Pinpoint the cell where the given text exists, returning its [X, Y] midpoint coordinate. 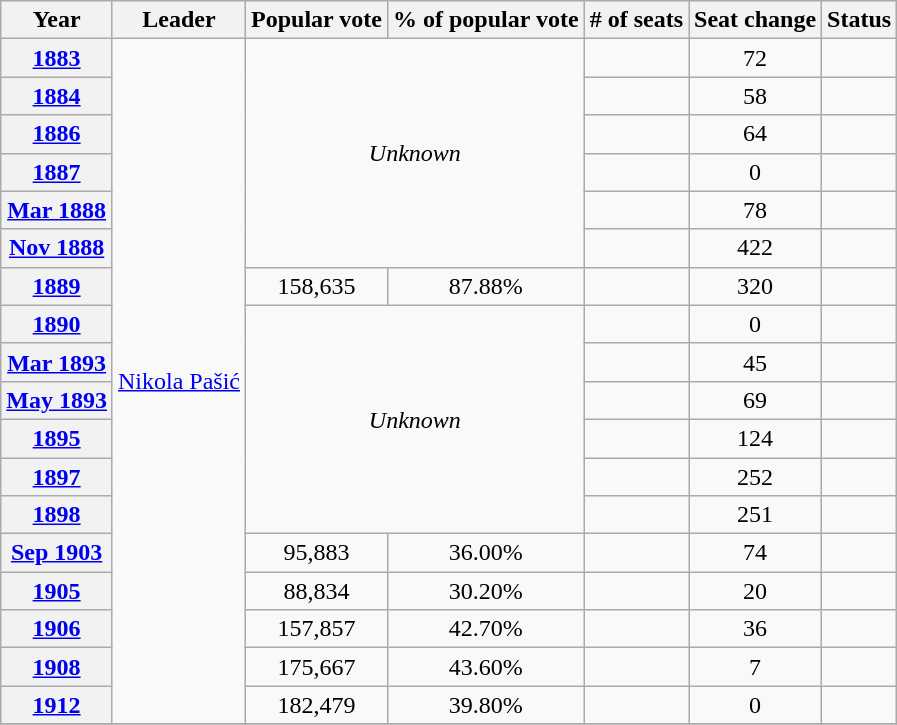
30.20% [486, 591]
58 [756, 96]
1906 [57, 629]
Status [860, 20]
1908 [57, 667]
64 [756, 134]
# of seats [636, 20]
251 [756, 515]
124 [756, 438]
1883 [57, 58]
78 [756, 210]
7 [756, 667]
20 [756, 591]
Nov 1888 [57, 248]
1895 [57, 438]
Leader [178, 20]
1886 [57, 134]
320 [756, 286]
1889 [57, 286]
69 [756, 400]
158,635 [317, 286]
1897 [57, 477]
Nikola Pašić [178, 382]
95,883 [317, 553]
1884 [57, 96]
36 [756, 629]
36.00% [486, 553]
88,834 [317, 591]
39.80% [486, 705]
157,857 [317, 629]
422 [756, 248]
175,667 [317, 667]
182,479 [317, 705]
Seat change [756, 20]
1898 [57, 515]
43.60% [486, 667]
252 [756, 477]
74 [756, 553]
1912 [57, 705]
72 [756, 58]
1887 [57, 172]
Popular vote [317, 20]
87.88% [486, 286]
1890 [57, 324]
1905 [57, 591]
Year [57, 20]
45 [756, 362]
% of popular vote [486, 20]
May 1893 [57, 400]
Sep 1903 [57, 553]
Mar 1888 [57, 210]
Mar 1893 [57, 362]
42.70% [486, 629]
